From the cell containing the given text, extract its center point as (x, y) coordinate. 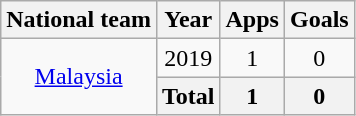
Goals (319, 20)
Total (188, 96)
National team (79, 20)
2019 (188, 58)
Year (188, 20)
Malaysia (79, 77)
Apps (252, 20)
